Search for the cell housing the specified text and yield its (X, Y) center coordinate. 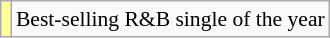
Best-selling R&B single of the year (170, 19)
